Scan for the cell matching the given text and deliver its (x, y) coordinate at center. 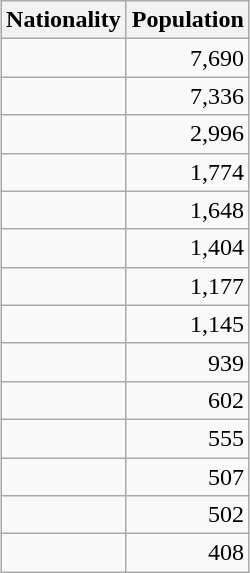
502 (188, 515)
7,690 (188, 58)
408 (188, 553)
1,404 (188, 248)
7,336 (188, 96)
602 (188, 400)
1,177 (188, 286)
Nationality (64, 20)
Population (188, 20)
2,996 (188, 134)
1,145 (188, 324)
1,648 (188, 210)
1,774 (188, 172)
939 (188, 362)
507 (188, 477)
555 (188, 438)
